Detect which cell encompasses the target text, then output its (x, y) center coordinate. 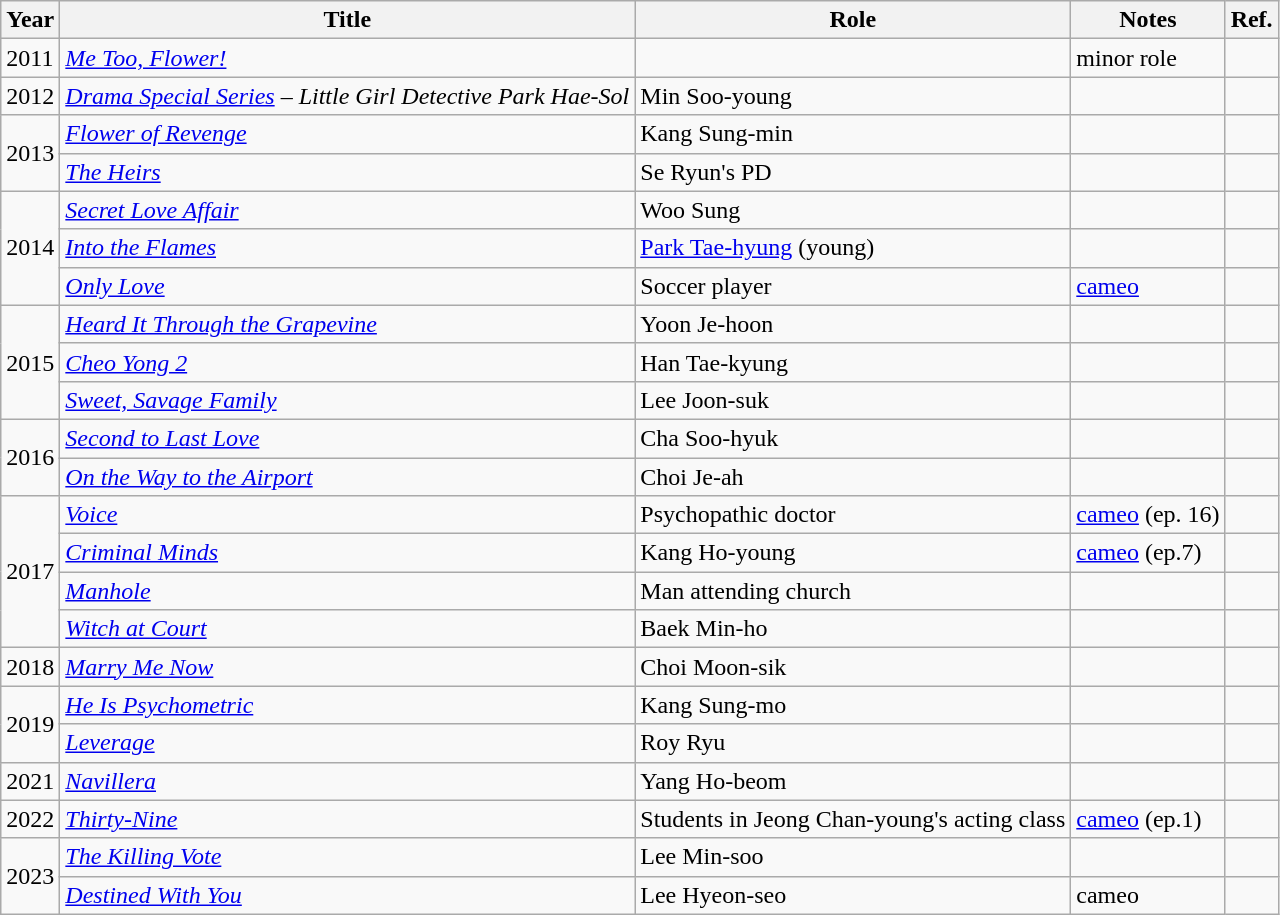
Criminal Minds (348, 553)
Marry Me Now (348, 667)
Lee Min-soo (853, 857)
Se Ryun's PD (853, 172)
Woo Sung (853, 210)
Kang Sung-mo (853, 705)
2019 (30, 724)
2021 (30, 781)
Witch at Court (348, 629)
Secret Love Affair (348, 210)
Navillera (348, 781)
cameo (ep.1) (1148, 819)
Choi Moon-sik (853, 667)
Cha Soo-hyuk (853, 438)
Into the Flames (348, 248)
2017 (30, 572)
2013 (30, 153)
Year (30, 20)
Ref. (1252, 20)
Kang Ho-young (853, 553)
Drama Special Series – Little Girl Detective Park Hae-Sol (348, 96)
Choi Je-ah (853, 477)
2023 (30, 876)
Only Love (348, 286)
Sweet, Savage Family (348, 400)
On the Way to the Airport (348, 477)
Yoon Je-hoon (853, 324)
Thirty-Nine (348, 819)
Roy Ryu (853, 743)
Yang Ho-beom (853, 781)
Destined With You (348, 895)
Min Soo-young (853, 96)
2011 (30, 58)
Students in Jeong Chan-young's acting class (853, 819)
Cheo Yong 2 (348, 362)
Soccer player (853, 286)
minor role (1148, 58)
Kang Sung-min (853, 134)
2018 (30, 667)
Leverage (348, 743)
Notes (1148, 20)
Psychopathic doctor (853, 515)
Heard It Through the Grapevine (348, 324)
Title (348, 20)
Lee Hyeon-seo (853, 895)
Han Tae-kyung (853, 362)
2016 (30, 457)
The Heirs (348, 172)
Baek Min-ho (853, 629)
Me Too, Flower! (348, 58)
Second to Last Love (348, 438)
Lee Joon-suk (853, 400)
Flower of Revenge (348, 134)
cameo (ep.7) (1148, 553)
2014 (30, 248)
Voice (348, 515)
Man attending church (853, 591)
Role (853, 20)
2012 (30, 96)
2015 (30, 362)
cameo (ep. 16) (1148, 515)
Park Tae-hyung (young) (853, 248)
2022 (30, 819)
Manhole (348, 591)
He Is Psychometric (348, 705)
The Killing Vote (348, 857)
